Output the [X, Y] coordinate of the center of the cell containing the given text.  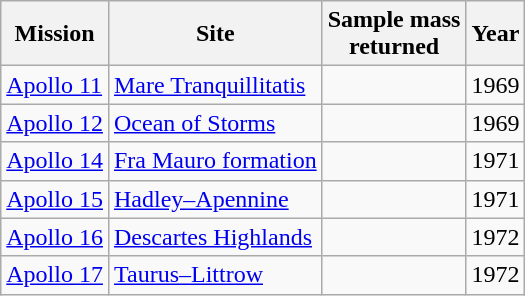
Apollo 12 [55, 123]
Apollo 14 [55, 161]
Apollo 11 [55, 85]
Taurus–Littrow [215, 275]
Apollo 17 [55, 275]
Hadley–Apennine [215, 199]
Apollo 15 [55, 199]
Mission [55, 34]
Apollo 16 [55, 237]
Site [215, 34]
Fra Mauro formation [215, 161]
Sample massreturned [394, 34]
Descartes Highlands [215, 237]
Mare Tranquillitatis [215, 85]
Ocean of Storms [215, 123]
Year [496, 34]
